Identify which cell holds the provided text, then report its [x, y] central coordinate. 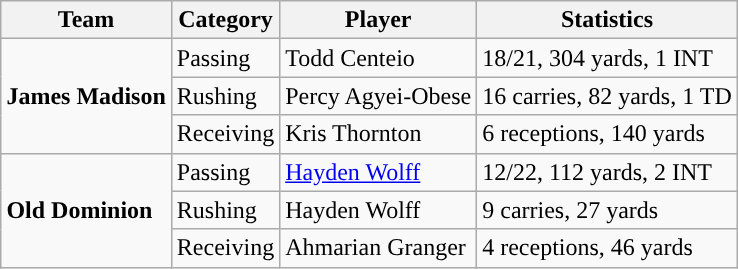
Player [378, 20]
Category [225, 20]
Team [86, 20]
6 receptions, 140 yards [608, 134]
9 carries, 27 yards [608, 210]
18/21, 304 yards, 1 INT [608, 58]
4 receptions, 46 yards [608, 248]
16 carries, 82 yards, 1 TD [608, 96]
Ahmarian Granger [378, 248]
Percy Agyei-Obese [378, 96]
Todd Centeio [378, 58]
Kris Thornton [378, 134]
Old Dominion [86, 210]
12/22, 112 yards, 2 INT [608, 172]
James Madison [86, 96]
Statistics [608, 20]
